Locate the cell with the specified text and output its (x, y) center coordinate. 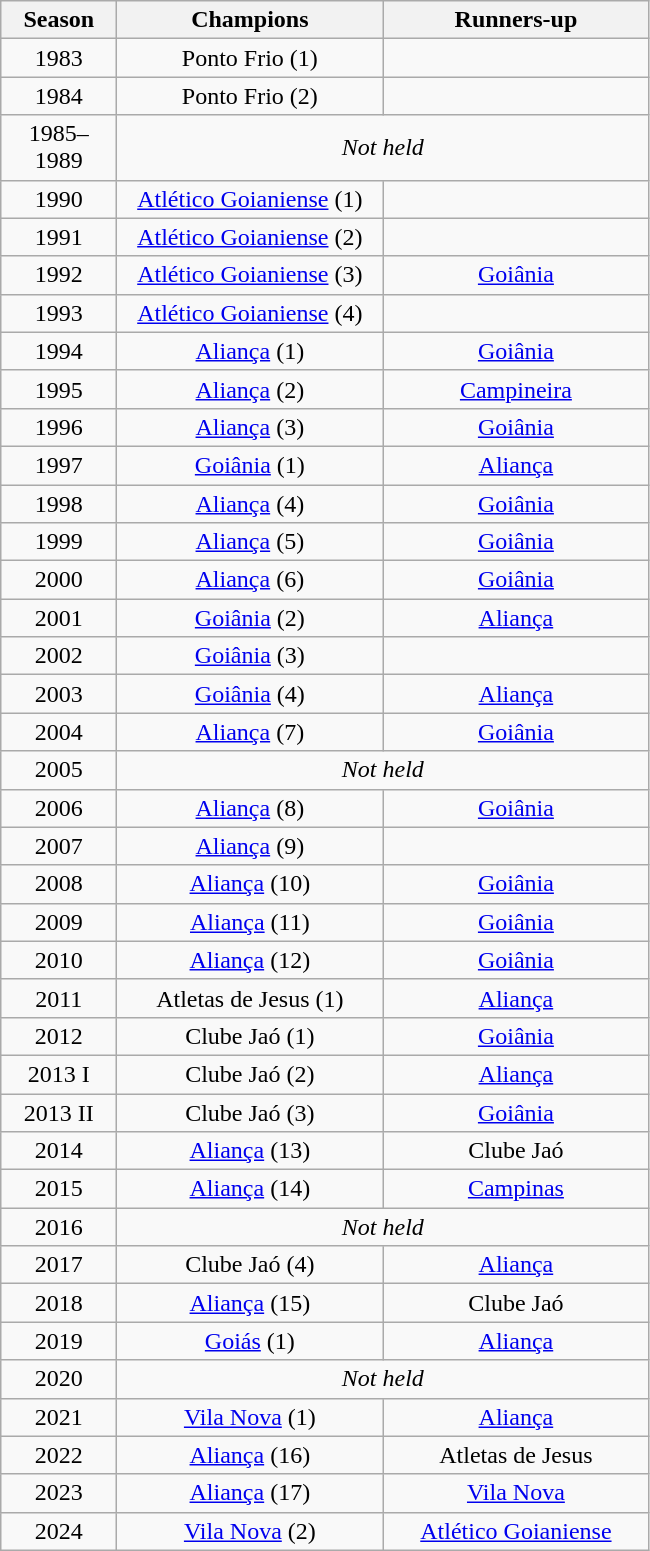
Clube Jaó (1) (250, 1036)
1993 (59, 313)
1983 (59, 58)
Aliança (4) (250, 503)
2020 (59, 1379)
Campineira (516, 389)
Runners-up (516, 20)
2009 (59, 922)
Season (59, 20)
Atlético Goianiense (3) (250, 275)
2003 (59, 694)
2014 (59, 1151)
Goiás (1) (250, 1341)
Ponto Frio (2) (250, 96)
2024 (59, 1531)
Aliança (7) (250, 732)
1997 (59, 465)
2015 (59, 1189)
Vila Nova (1) (250, 1417)
2001 (59, 618)
Aliança (5) (250, 542)
Aliança (13) (250, 1151)
2010 (59, 960)
2023 (59, 1493)
Atletas de Jesus (1) (250, 998)
1995 (59, 389)
2000 (59, 580)
1984 (59, 96)
2005 (59, 770)
Campinas (516, 1189)
1994 (59, 351)
Aliança (12) (250, 960)
Clube Jaó (4) (250, 1265)
Goiânia (4) (250, 694)
1992 (59, 275)
1991 (59, 237)
Atlético Goianiense (516, 1531)
Aliança (8) (250, 808)
Atlético Goianiense (4) (250, 313)
2016 (59, 1227)
Aliança (15) (250, 1303)
Vila Nova (2) (250, 1531)
Atlético Goianiense (2) (250, 237)
Goiânia (3) (250, 656)
Aliança (3) (250, 427)
1985–1989 (59, 148)
Atletas de Jesus (516, 1455)
2006 (59, 808)
Clube Jaó (3) (250, 1113)
2002 (59, 656)
2022 (59, 1455)
Clube Jaó (2) (250, 1074)
Aliança (11) (250, 922)
1998 (59, 503)
2012 (59, 1036)
Aliança (16) (250, 1455)
2021 (59, 1417)
2004 (59, 732)
Aliança (14) (250, 1189)
2017 (59, 1265)
Aliança (1) (250, 351)
1990 (59, 199)
Goiânia (1) (250, 465)
Champions (250, 20)
Aliança (10) (250, 884)
2011 (59, 998)
Vila Nova (516, 1493)
Atlético Goianiense (1) (250, 199)
2013 II (59, 1113)
Aliança (2) (250, 389)
Aliança (6) (250, 580)
1999 (59, 542)
2013 I (59, 1074)
1996 (59, 427)
Aliança (17) (250, 1493)
Goiânia (2) (250, 618)
Aliança (9) (250, 846)
2018 (59, 1303)
Ponto Frio (1) (250, 58)
2019 (59, 1341)
2008 (59, 884)
2007 (59, 846)
